Detect which cell encompasses the target text, then output its (x, y) center coordinate. 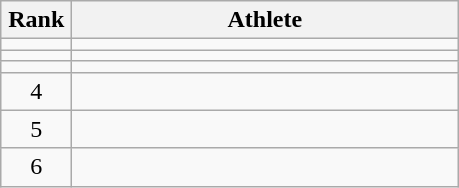
Rank (36, 20)
5 (36, 129)
6 (36, 167)
Athlete (265, 20)
4 (36, 91)
